Locate the cell with the specified text and output its [x, y] center coordinate. 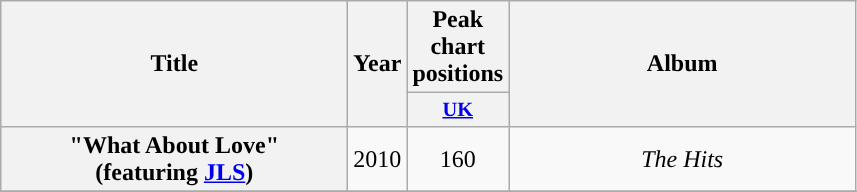
Album [682, 64]
Title [174, 64]
Peak chart positions [458, 47]
The Hits [682, 158]
UK [458, 110]
"What About Love"(featuring JLS) [174, 158]
2010 [378, 158]
160 [458, 158]
Year [378, 64]
